Provide the [x, y] coordinate of the cell's center where the given text is located.  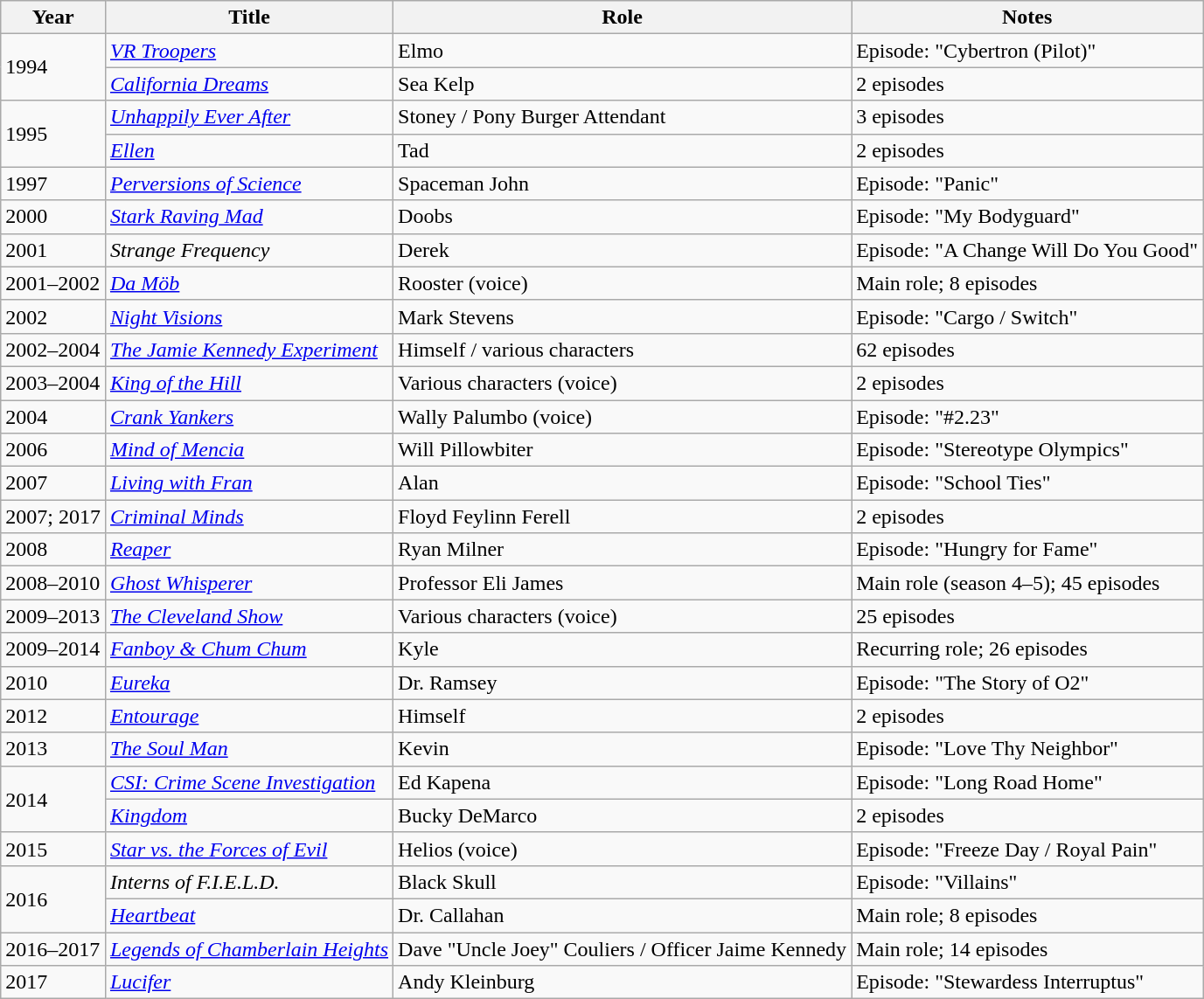
The Soul Man [248, 749]
1997 [53, 184]
Year [53, 17]
Wally Palumbo (voice) [623, 417]
Sea Kelp [623, 84]
2016 [53, 898]
VR Troopers [248, 51]
Andy Kleinburg [623, 982]
Himself / various characters [623, 350]
2014 [53, 799]
Reaper [248, 550]
25 episodes [1027, 616]
Entourage [248, 716]
3 episodes [1027, 117]
Dr. Callahan [623, 915]
Professor Eli James [623, 583]
Kyle [623, 649]
2008 [53, 550]
1995 [53, 134]
2000 [53, 217]
2001 [53, 250]
Title [248, 17]
Crank Yankers [248, 417]
Rooster (voice) [623, 283]
Dr. Ramsey [623, 683]
2007; 2017 [53, 517]
2002–2004 [53, 350]
Living with Fran [248, 483]
Black Skull [623, 882]
Bucky DeMarco [623, 815]
Ryan Milner [623, 550]
Will Pillowbiter [623, 450]
2015 [53, 849]
2004 [53, 417]
Episode: "Long Road Home" [1027, 782]
Episode: "Freeze Day / Royal Pain" [1027, 849]
Doobs [623, 217]
Floyd Feylinn Ferell [623, 517]
Legends of Chamberlain Heights [248, 948]
Recurring role; 26 episodes [1027, 649]
Episode: "Stereotype Olympics" [1027, 450]
Heartbeat [248, 915]
Episode: "Love Thy Neighbor" [1027, 749]
California Dreams [248, 84]
Ed Kapena [623, 782]
Episode: "Cargo / Switch" [1027, 316]
2001–2002 [53, 283]
2016–2017 [53, 948]
2010 [53, 683]
Stark Raving Mad [248, 217]
Mark Stevens [623, 316]
2006 [53, 450]
Main role; 14 episodes [1027, 948]
2002 [53, 316]
Mind of Mencia [248, 450]
Episode: "Panic" [1027, 184]
The Cleveland Show [248, 616]
Kevin [623, 749]
Strange Frequency [248, 250]
2008–2010 [53, 583]
Night Visions [248, 316]
Tad [623, 150]
Episode: "Cybertron (Pilot)" [1027, 51]
Elmo [623, 51]
62 episodes [1027, 350]
Main role (season 4–5); 45 episodes [1027, 583]
Criminal Minds [248, 517]
Unhappily Ever After [248, 117]
Ghost Whisperer [248, 583]
Interns of F.I.E.L.D. [248, 882]
Eureka [248, 683]
Lucifer [248, 982]
Himself [623, 716]
CSI: Crime Scene Investigation [248, 782]
2009–2013 [53, 616]
Episode: "#2.23" [1027, 417]
Stoney / Pony Burger Attendant [623, 117]
2003–2004 [53, 383]
Helios (voice) [623, 849]
2017 [53, 982]
Episode: "My Bodyguard" [1027, 217]
Episode: "Villains" [1027, 882]
King of the Hill [248, 383]
Episode: "School Ties" [1027, 483]
Da Möb [248, 283]
2009–2014 [53, 649]
Kingdom [248, 815]
2013 [53, 749]
Perversions of Science [248, 184]
2007 [53, 483]
Ellen [248, 150]
Notes [1027, 17]
1994 [53, 67]
Episode: "The Story of O2" [1027, 683]
The Jamie Kennedy Experiment [248, 350]
Role [623, 17]
Derek [623, 250]
Dave "Uncle Joey" Couliers / Officer Jaime Kennedy [623, 948]
Spaceman John [623, 184]
Episode: "Hungry for Fame" [1027, 550]
Episode: "Stewardess Interruptus" [1027, 982]
Fanboy & Chum Chum [248, 649]
Star vs. the Forces of Evil [248, 849]
2012 [53, 716]
Alan [623, 483]
Episode: "A Change Will Do You Good" [1027, 250]
